Scan for the cell matching the given text and deliver its (X, Y) coordinate at center. 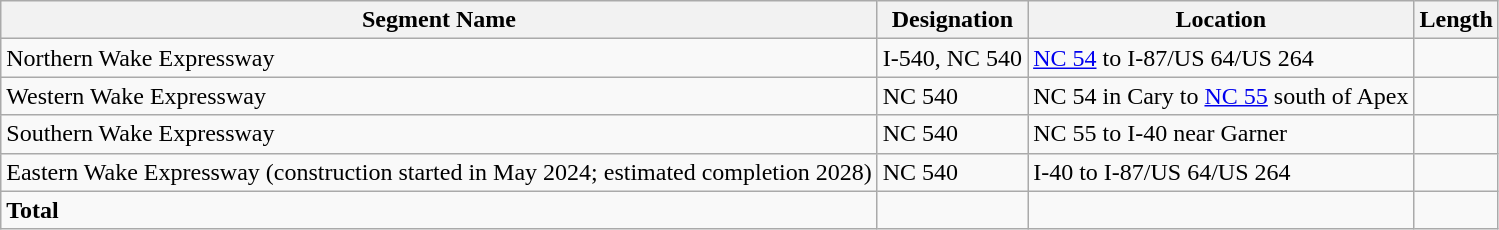
NC 54 to I-87/US 64/US 264 (1221, 58)
NC 55 to I-40 near Garner (1221, 134)
Southern Wake Expressway (439, 134)
Segment Name (439, 20)
Location (1221, 20)
Northern Wake Expressway (439, 58)
Length (1456, 20)
Designation (952, 20)
Eastern Wake Expressway (construction started in May 2024; estimated completion 2028) (439, 172)
I-540, NC 540 (952, 58)
Western Wake Expressway (439, 96)
NC 54 in Cary to NC 55 south of Apex (1221, 96)
I-40 to I-87/US 64/US 264 (1221, 172)
Total (439, 210)
